Search for the cell housing the specified text and yield its [x, y] center coordinate. 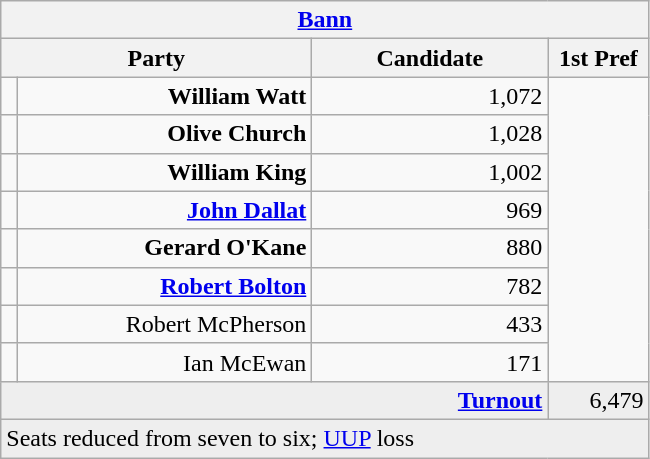
1,072 [430, 96]
Turnout [274, 400]
John Dallat [165, 210]
William Watt [165, 96]
1st Pref [598, 58]
880 [430, 248]
1,002 [430, 172]
Olive Church [165, 134]
Party [156, 58]
969 [430, 210]
William King [165, 172]
Robert Bolton [165, 286]
6,479 [598, 400]
433 [430, 324]
782 [430, 286]
Gerard O'Kane [165, 248]
Robert McPherson [165, 324]
Ian McEwan [165, 362]
171 [430, 362]
Candidate [430, 58]
Bann [325, 20]
1,028 [430, 134]
Seats reduced from seven to six; UUP loss [325, 438]
